Detect which cell encompasses the target text, then output its (x, y) center coordinate. 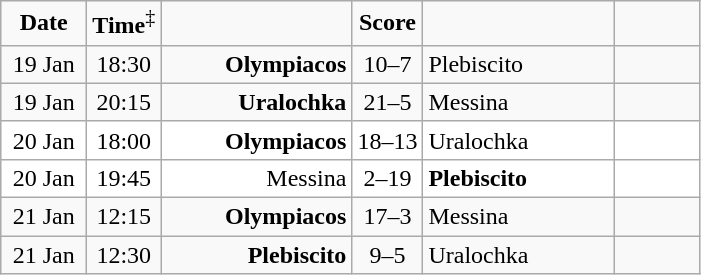
21–5 (388, 102)
10–7 (388, 64)
Date (44, 24)
18:30 (124, 64)
18–13 (388, 140)
Time‡ (124, 24)
20:15 (124, 102)
9–5 (388, 255)
2–19 (388, 178)
Score (388, 24)
17–3 (388, 217)
18:00 (124, 140)
19:45 (124, 178)
12:15 (124, 217)
12:30 (124, 255)
